Determine the (X, Y) coordinate at the center of the cell enclosing the given text.  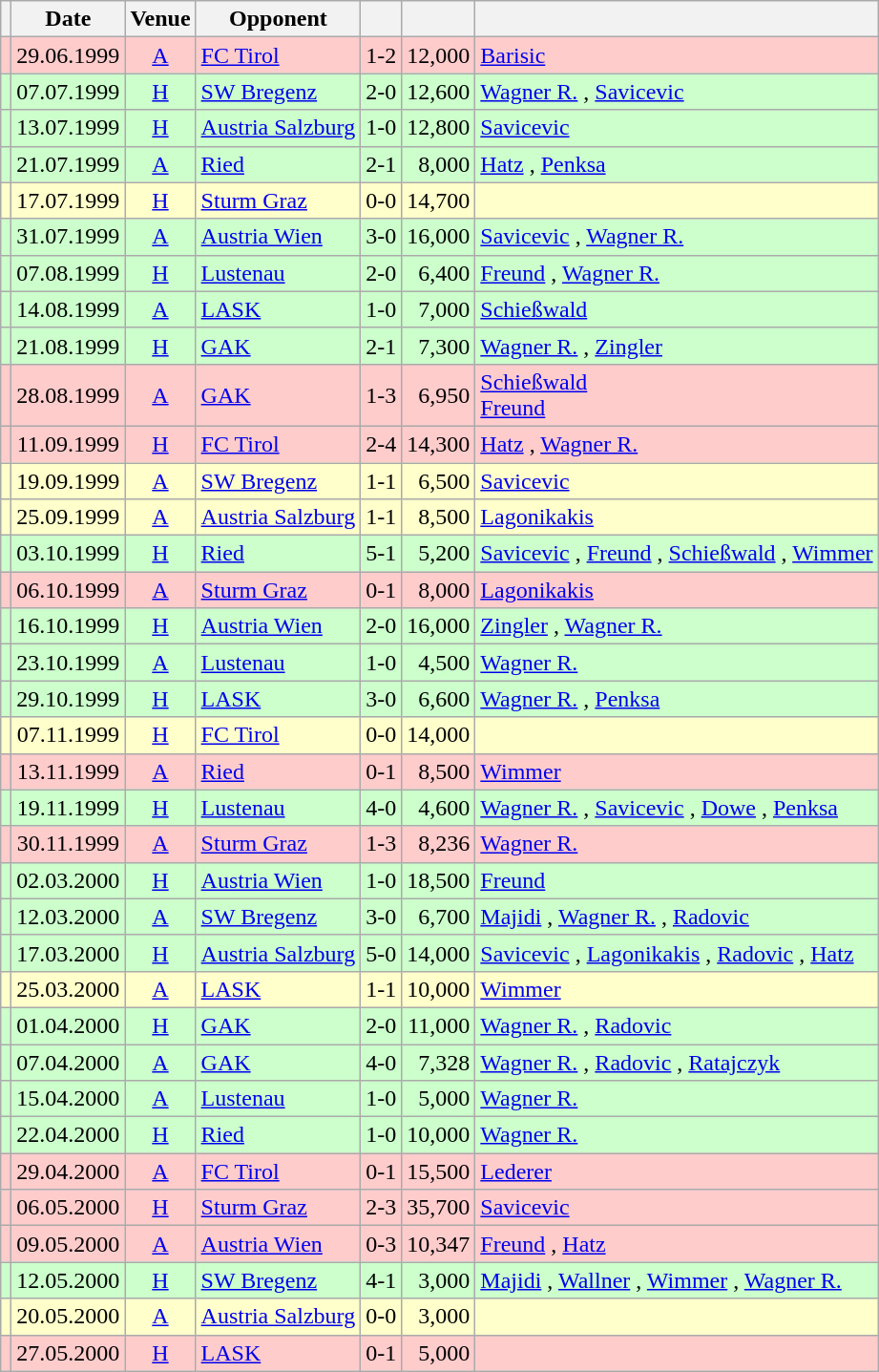
13.07.1999 (69, 128)
Wagner R. , Penksa (677, 699)
Venue (160, 19)
29.06.1999 (69, 55)
2-4 (382, 444)
06.10.1999 (69, 590)
Wagner R. , Radovic (677, 1025)
Majidi , Wagner R. , Radovic (677, 917)
29.10.1999 (69, 699)
Wagner R. , Savicevic , Dowe , Penksa (677, 808)
Opponent (279, 19)
21.07.1999 (69, 164)
14,300 (439, 444)
07.04.2000 (69, 1063)
17.07.1999 (69, 201)
Wagner R. , Savicevic (677, 92)
7,328 (439, 1063)
07.07.1999 (69, 92)
6,400 (439, 273)
Hatz , Wagner R. (677, 444)
14,700 (439, 201)
22.04.2000 (69, 1135)
25.09.1999 (69, 517)
Majidi , Wallner , Wimmer , Wagner R. (677, 1280)
27.05.2000 (69, 1353)
Freund (677, 880)
6,600 (439, 699)
2-3 (382, 1208)
Schießwald (677, 309)
35,700 (439, 1208)
10,347 (439, 1244)
19.09.1999 (69, 480)
Wagner R. , Zingler (677, 346)
12,000 (439, 55)
Savicevic , Wagner R. (677, 237)
30.11.1999 (69, 844)
07.08.1999 (69, 273)
5,200 (439, 554)
0-3 (382, 1244)
19.11.1999 (69, 808)
03.10.1999 (69, 554)
29.04.2000 (69, 1171)
5-1 (382, 554)
6,950 (439, 395)
7,300 (439, 346)
Freund , Hatz (677, 1244)
20.05.2000 (69, 1317)
4,600 (439, 808)
Date (69, 19)
4-1 (382, 1280)
Barisic (677, 55)
01.04.2000 (69, 1025)
15.04.2000 (69, 1099)
1-2 (382, 55)
17.03.2000 (69, 953)
Schießwald Freund (677, 395)
Zingler , Wagner R. (677, 626)
23.10.1999 (69, 663)
12,800 (439, 128)
Wagner R. , Radovic , Ratajczyk (677, 1063)
06.05.2000 (69, 1208)
09.05.2000 (69, 1244)
11,000 (439, 1025)
31.07.1999 (69, 237)
16.10.1999 (69, 626)
28.08.1999 (69, 395)
7,000 (439, 309)
14.08.1999 (69, 309)
07.11.1999 (69, 735)
12.05.2000 (69, 1280)
12,600 (439, 92)
13.11.1999 (69, 771)
Freund , Wagner R. (677, 273)
4,500 (439, 663)
12.03.2000 (69, 917)
02.03.2000 (69, 880)
18,500 (439, 880)
Lederer (677, 1171)
21.08.1999 (69, 346)
8,236 (439, 844)
15,500 (439, 1171)
Hatz , Penksa (677, 164)
Savicevic , Freund , Schießwald , Wimmer (677, 554)
25.03.2000 (69, 989)
6,500 (439, 480)
Savicevic , Lagonikakis , Radovic , Hatz (677, 953)
6,700 (439, 917)
5-0 (382, 953)
11.09.1999 (69, 444)
